Locate the cell with the specified text and output its [X, Y] center coordinate. 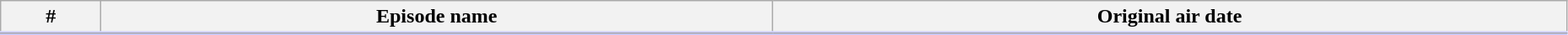
Episode name [437, 17]
Original air date [1170, 17]
# [51, 17]
